Provide the (X, Y) coordinate of the cell's center where the given text is located.  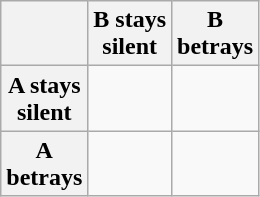
Abetrays (44, 164)
B stayssilent (130, 34)
Bbetrays (216, 34)
A stayssilent (44, 98)
